Detect which cell encompasses the target text, then output its (X, Y) center coordinate. 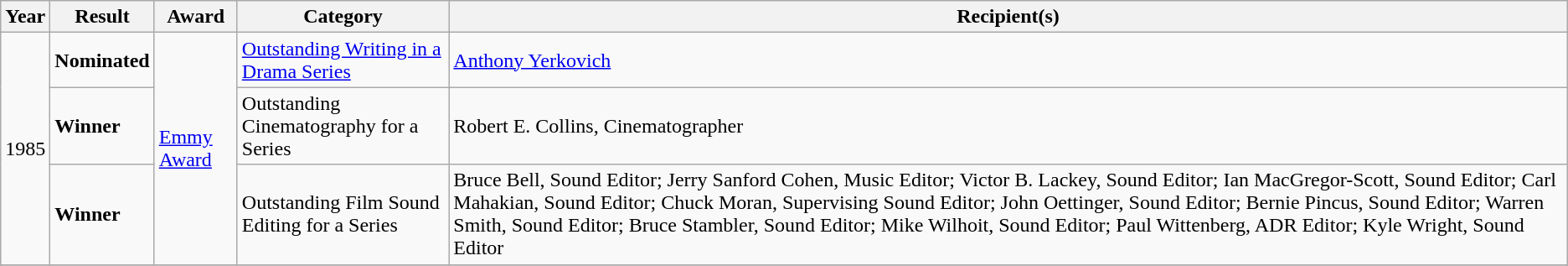
Outstanding Cinematography for a Series (343, 126)
Emmy Award (196, 149)
Category (343, 17)
Outstanding Film Sound Editing for a Series (343, 215)
Nominated (102, 60)
1985 (25, 149)
Year (25, 17)
Recipient(s) (1008, 17)
Robert E. Collins, Cinematographer (1008, 126)
Result (102, 17)
Anthony Yerkovich (1008, 60)
Award (196, 17)
Outstanding Writing in a Drama Series (343, 60)
